Scan for the cell matching the given text and deliver its (X, Y) coordinate at center. 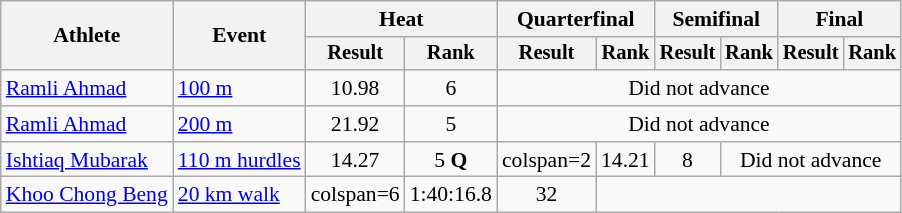
100 m (240, 88)
5 Q (451, 160)
Semifinal (716, 19)
1:40:16.8 (451, 195)
Athlete (87, 36)
10.98 (356, 88)
colspan=6 (356, 195)
110 m hurdles (240, 160)
8 (688, 160)
200 m (240, 124)
Khoo Chong Beng (87, 195)
20 km walk (240, 195)
Final (840, 19)
Quarterfinal (576, 19)
colspan=2 (546, 160)
Ishtiaq Mubarak (87, 160)
14.21 (626, 160)
6 (451, 88)
Heat (402, 19)
5 (451, 124)
21.92 (356, 124)
14.27 (356, 160)
Event (240, 36)
32 (546, 195)
